Output the (x, y) coordinate of the center of the cell containing the given text.  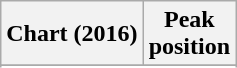
Peakposition (189, 34)
Chart (2016) (72, 34)
